Output the (X, Y) coordinate of the center of the cell containing the given text.  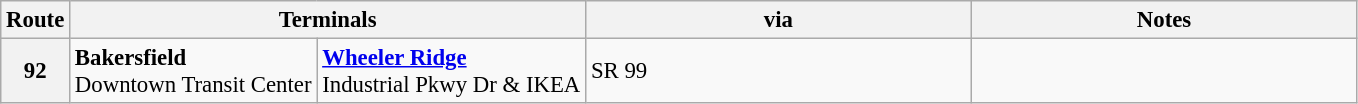
Wheeler RidgeIndustrial Pkwy Dr & IKEA (452, 72)
via (779, 20)
SR 99 (779, 72)
BakersfieldDowntown Transit Center (194, 72)
92 (36, 72)
Route (36, 20)
Notes (1164, 20)
Terminals (328, 20)
